Capture the cell that displays the provided text and extract its [x, y] central coordinate. 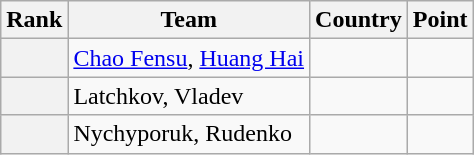
Latchkov, Vladev [189, 96]
Country [359, 20]
Point [440, 20]
Nychyporuk, Rudenko [189, 134]
Team [189, 20]
Chao Fensu, Huang Hai [189, 58]
Rank [34, 20]
